From the cell containing the given text, extract its center point as (x, y) coordinate. 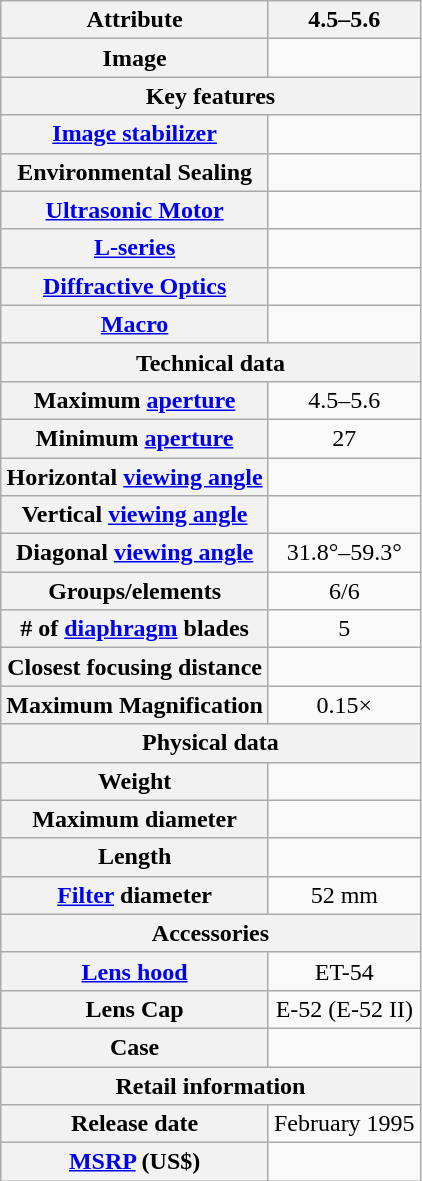
Image stabilizer (135, 134)
Horizontal viewing angle (135, 477)
Diagonal viewing angle (135, 553)
MSRP (US$) (135, 1162)
Filter diameter (135, 895)
Ultrasonic Motor (135, 210)
Lens hood (135, 971)
Maximum aperture (135, 400)
L-series (135, 248)
Retail information (210, 1085)
Minimum aperture (135, 438)
Maximum diameter (135, 819)
Technical data (210, 362)
Case (135, 1047)
Accessories (210, 933)
ET-54 (344, 971)
Attribute (135, 20)
Environmental Sealing (135, 172)
Length (135, 857)
February 1995 (344, 1124)
Vertical viewing angle (135, 515)
Weight (135, 781)
Image (135, 58)
Groups/elements (135, 591)
Lens Cap (135, 1009)
Maximum Magnification (135, 705)
6/6 (344, 591)
Key features (210, 96)
E-52 (E-52 II) (344, 1009)
52 mm (344, 895)
Closest focusing distance (135, 667)
Physical data (210, 743)
27 (344, 438)
31.8°–59.3° (344, 553)
0.15× (344, 705)
Release date (135, 1124)
Macro (135, 324)
Diffractive Optics (135, 286)
5 (344, 629)
# of diaphragm blades (135, 629)
